For the text-containing cell, return its midpoint in [x, y] coordinate format. 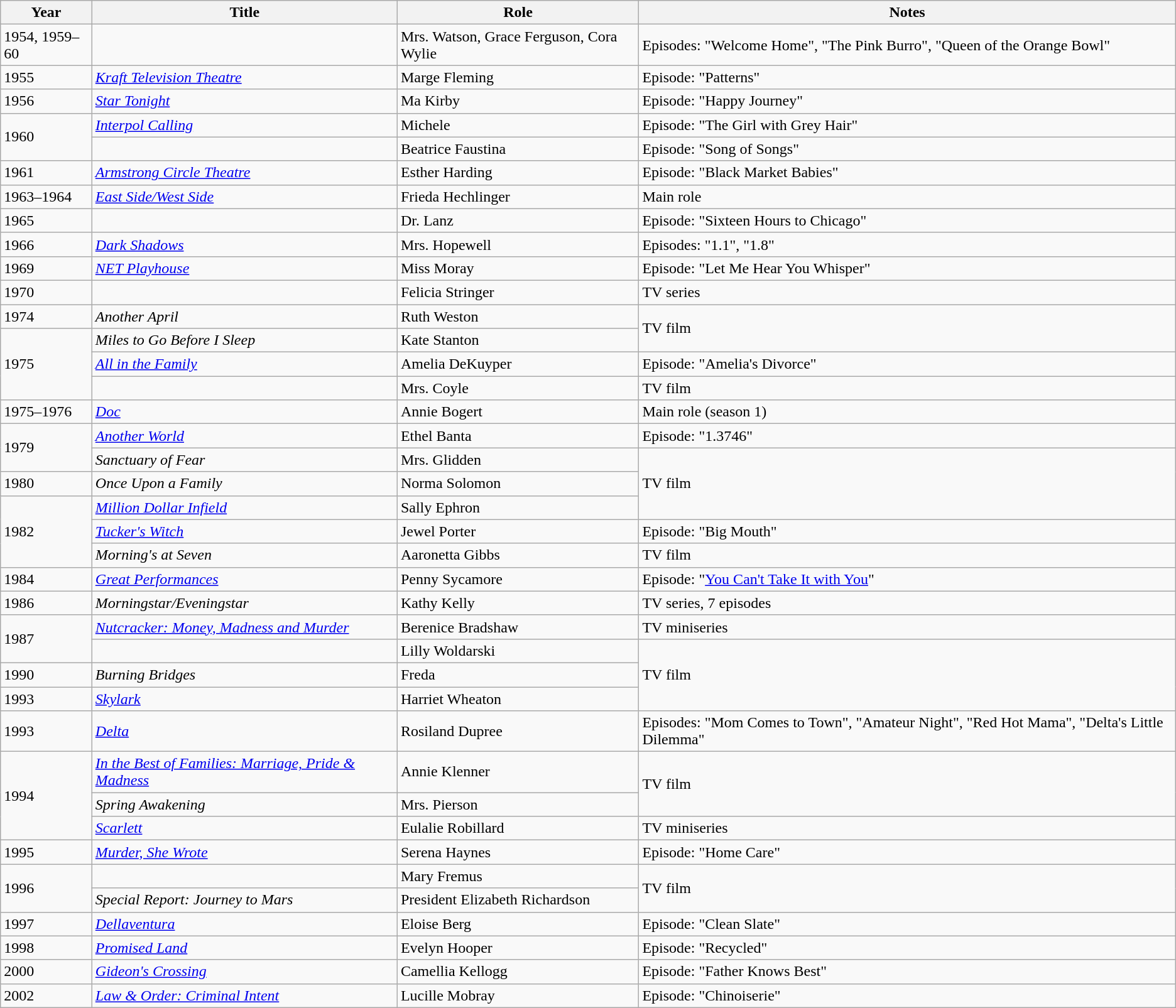
Year [46, 13]
Dr. Lanz [518, 220]
1954, 1959–60 [46, 45]
Rosiland Dupree [518, 731]
Esther Harding [518, 173]
Tucker's Witch [244, 531]
TV series, 7 episodes [907, 603]
Morningstar/Eveningstar [244, 603]
Annie Bogert [518, 412]
Main role [907, 197]
Law & Order: Criminal Intent [244, 995]
Miles to Go Before I Sleep [244, 340]
Kathy Kelly [518, 603]
President Elizabeth Richardson [518, 900]
1979 [46, 448]
Episode: "Home Care" [907, 852]
All in the Family [244, 364]
Amelia DeKuyper [518, 364]
Episode: "Chinoiserie" [907, 995]
1982 [46, 531]
1997 [46, 924]
Great Performances [244, 579]
Felicia Stringer [518, 292]
Harriet Wheaton [518, 699]
Marge Fleming [518, 77]
Berenice Bradshaw [518, 627]
Episode: "Big Mouth" [907, 531]
Frieda Hechlinger [518, 197]
Episode: "Song of Songs" [907, 149]
Dellaventura [244, 924]
1975–1976 [46, 412]
Delta [244, 731]
1995 [46, 852]
Kraft Television Theatre [244, 77]
1984 [46, 579]
Mrs. Watson, Grace Ferguson, Cora Wylie [518, 45]
Million Dollar Infield [244, 507]
2002 [46, 995]
Eulalie Robillard [518, 828]
1986 [46, 603]
Scarlett [244, 828]
Armstrong Circle Theatre [244, 173]
2000 [46, 972]
Camellia Kellogg [518, 972]
1960 [46, 137]
Episode: "Let Me Hear You Whisper" [907, 268]
Evelyn Hooper [518, 948]
Episode: "1.3746" [907, 436]
1966 [46, 244]
NET Playhouse [244, 268]
Nutcracker: Money, Madness and Murder [244, 627]
Penny Sycamore [518, 579]
1996 [46, 888]
Special Report: Journey to Mars [244, 900]
1955 [46, 77]
Episode: "Patterns" [907, 77]
Spring Awakening [244, 805]
1956 [46, 101]
Another April [244, 316]
Mrs. Hopewell [518, 244]
Episode: "Clean Slate" [907, 924]
Episodes: "Mom Comes to Town", "Amateur Night", "Red Hot Mama", "Delta's Little Dilemma" [907, 731]
Gideon's Crossing [244, 972]
Jewel Porter [518, 531]
Ethel Banta [518, 436]
1998 [46, 948]
Star Tonight [244, 101]
Eloise Berg [518, 924]
1969 [46, 268]
Main role (season 1) [907, 412]
Episode: "The Girl with Grey Hair" [907, 125]
Freda [518, 675]
Interpol Calling [244, 125]
Episode: "Happy Journey" [907, 101]
Title [244, 13]
1990 [46, 675]
1980 [46, 484]
In the Best of Families: Marriage, Pride & Madness [244, 772]
Episode: "Sixteen Hours to Chicago" [907, 220]
Once Upon a Family [244, 484]
Serena Haynes [518, 852]
1961 [46, 173]
1970 [46, 292]
Norma Solomon [518, 484]
East Side/West Side [244, 197]
1963–1964 [46, 197]
Burning Bridges [244, 675]
Lucille Mobray [518, 995]
Lilly Woldarski [518, 651]
Episode: "Recycled" [907, 948]
Annie Klenner [518, 772]
Ruth Weston [518, 316]
1994 [46, 796]
TV series [907, 292]
1975 [46, 364]
Episode: "Black Market Babies" [907, 173]
Promised Land [244, 948]
Sally Ephron [518, 507]
Role [518, 13]
Notes [907, 13]
Skylark [244, 699]
Episodes: "1.1", "1.8" [907, 244]
Episode: "You Can't Take It with You" [907, 579]
Murder, She Wrote [244, 852]
Episode: "Father Knows Best" [907, 972]
Mrs. Pierson [518, 805]
Episodes: "Welcome Home", "The Pink Burro", "Queen of the Orange Bowl" [907, 45]
Kate Stanton [518, 340]
Sanctuary of Fear [244, 460]
Episode: "Amelia's Divorce" [907, 364]
1974 [46, 316]
Beatrice Faustina [518, 149]
Mrs. Coyle [518, 388]
Dark Shadows [244, 244]
Aaronetta Gibbs [518, 555]
1987 [46, 639]
Morning's at Seven [244, 555]
1965 [46, 220]
Doc [244, 412]
Miss Moray [518, 268]
Michele [518, 125]
Another World [244, 436]
Mary Fremus [518, 876]
Ma Kirby [518, 101]
Mrs. Glidden [518, 460]
